Extract the [x, y] coordinate from the center of the cell holding the provided text.  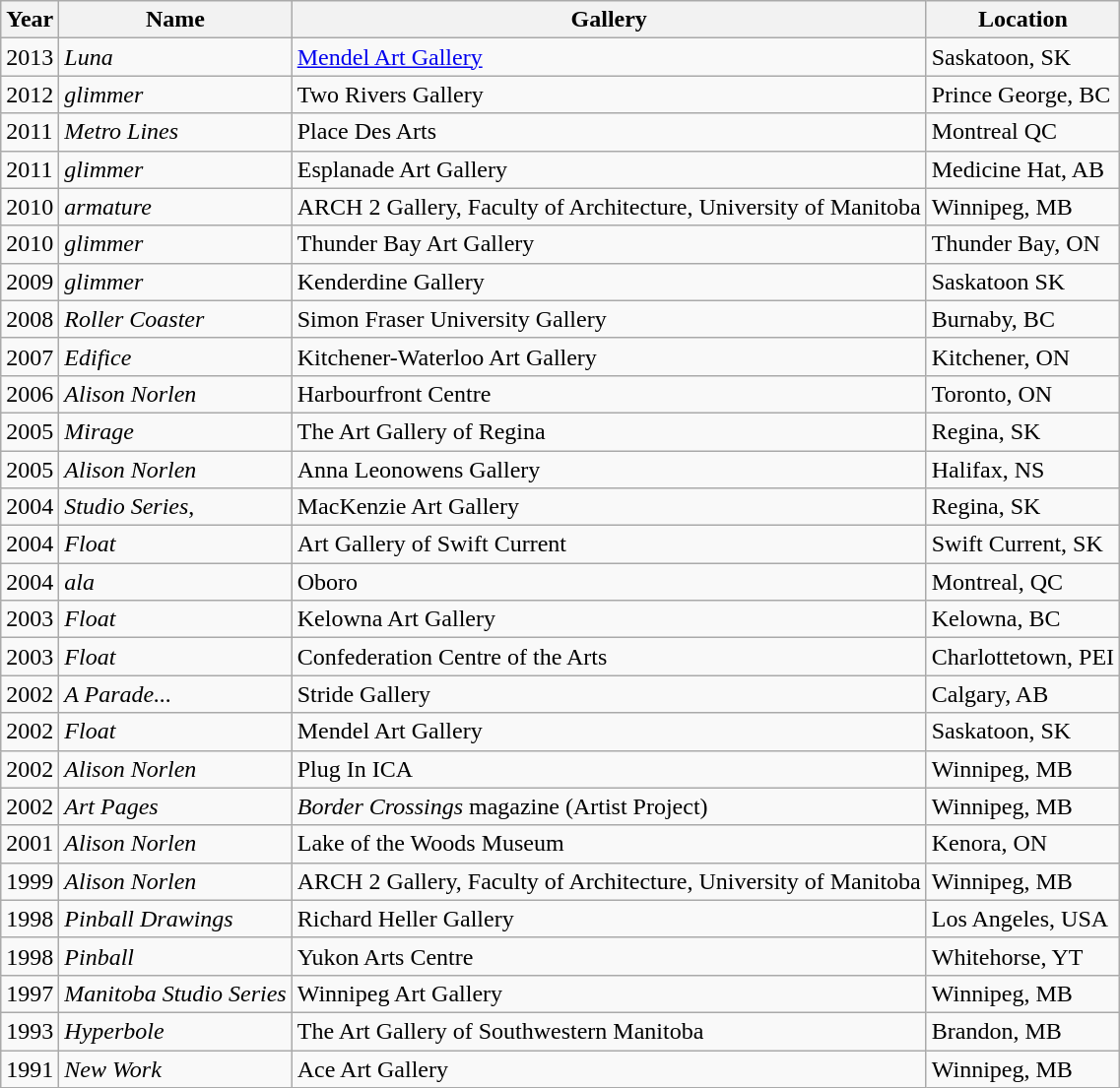
Lake of the Woods Museum [609, 844]
Saskatoon SK [1022, 282]
Kenderdine Gallery [609, 282]
New Work [175, 1068]
The Art Gallery of Regina [609, 431]
A Parade... [175, 694]
2009 [30, 282]
Plug In ICA [609, 769]
Kenora, ON [1022, 844]
Toronto, ON [1022, 394]
1997 [30, 993]
Stride Gallery [609, 694]
Metro Lines [175, 132]
Winnipeg Art Gallery [609, 993]
Prince George, BC [1022, 95]
Kitchener, ON [1022, 356]
Place Des Arts [609, 132]
Kelowna, BC [1022, 619]
Esplanade Art Gallery [609, 169]
Montreal QC [1022, 132]
Oboro [609, 582]
Thunder Bay Art Gallery [609, 244]
2006 [30, 394]
2008 [30, 319]
Pinball [175, 956]
Name [175, 20]
Richard Heller Gallery [609, 919]
MacKenzie Art Gallery [609, 507]
Swift Current, SK [1022, 544]
Border Crossings magazine (Artist Project) [609, 806]
Art Gallery of Swift Current [609, 544]
Hyperbole [175, 1031]
Luna [175, 57]
Los Angeles, USA [1022, 919]
Art Pages [175, 806]
Ace Art Gallery [609, 1068]
Burnaby, BC [1022, 319]
Gallery [609, 20]
Manitoba Studio Series [175, 993]
Charlottetown, PEI [1022, 657]
1993 [30, 1031]
The Art Gallery of Southwestern Manitoba [609, 1031]
ala [175, 582]
Year [30, 20]
Pinball Drawings [175, 919]
2007 [30, 356]
Kitchener-Waterloo Art Gallery [609, 356]
Calgary, AB [1022, 694]
Brandon, MB [1022, 1031]
Studio Series, [175, 507]
Two Rivers Gallery [609, 95]
2013 [30, 57]
1999 [30, 881]
Anna Leonowens Gallery [609, 470]
Simon Fraser University Gallery [609, 319]
Harbourfront Centre [609, 394]
Medicine Hat, AB [1022, 169]
armature [175, 207]
Thunder Bay, ON [1022, 244]
2012 [30, 95]
Yukon Arts Centre [609, 956]
Whitehorse, YT [1022, 956]
Halifax, NS [1022, 470]
Roller Coaster [175, 319]
2001 [30, 844]
Location [1022, 20]
Kelowna Art Gallery [609, 619]
1991 [30, 1068]
Montreal, QC [1022, 582]
Confederation Centre of the Arts [609, 657]
Edifice [175, 356]
Mirage [175, 431]
